Pinpoint the cell where the given text exists, returning its (x, y) midpoint coordinate. 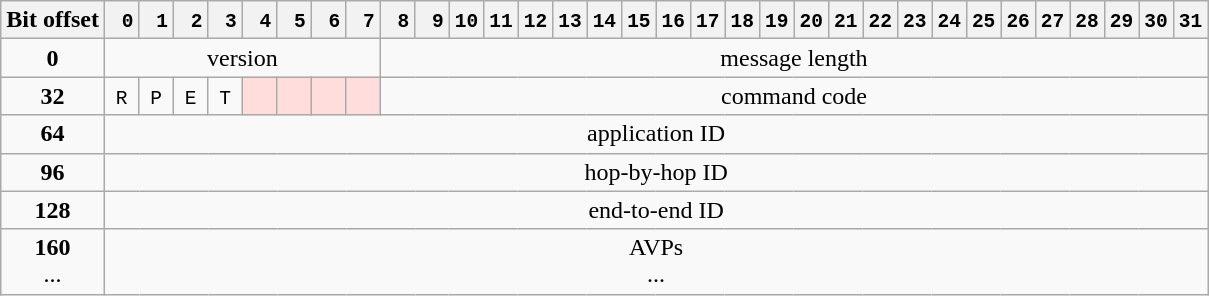
24 (949, 20)
R (121, 96)
5 (294, 20)
31 (1190, 20)
P (156, 96)
16 (673, 20)
18 (742, 20)
message length (794, 58)
Bit offset (53, 20)
25 (983, 20)
14 (604, 20)
17 (708, 20)
12 (535, 20)
AVPs... (656, 262)
23 (914, 20)
26 (1018, 20)
28 (1087, 20)
application ID (656, 134)
30 (1156, 20)
20 (811, 20)
64 (53, 134)
version (242, 58)
96 (53, 172)
hop-by-hop ID (656, 172)
11 (501, 20)
9 (432, 20)
22 (880, 20)
15 (639, 20)
command code (794, 96)
160... (53, 262)
21 (845, 20)
32 (53, 96)
2 (190, 20)
E (190, 96)
13 (570, 20)
19 (777, 20)
29 (1121, 20)
10 (466, 20)
27 (1052, 20)
7 (363, 20)
1 (156, 20)
end-to-end ID (656, 210)
8 (397, 20)
T (225, 96)
6 (328, 20)
4 (259, 20)
128 (53, 210)
3 (225, 20)
